Identify which cell holds the provided text, then report its [x, y] central coordinate. 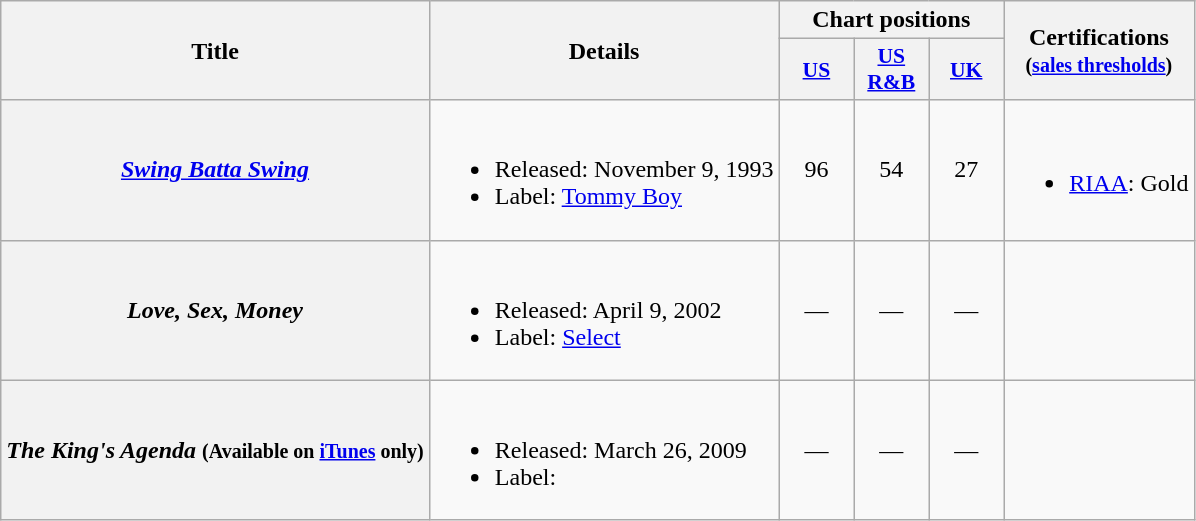
Title [216, 50]
Love, Sex, Money [216, 310]
54 [892, 170]
The King's Agenda (Available on iTunes only) [216, 450]
Details [604, 50]
Swing Batta Swing [216, 170]
Released: April 9, 2002Label: Select [604, 310]
Certifications(sales thresholds) [1099, 50]
96 [816, 170]
US [816, 70]
UK [966, 70]
27 [966, 170]
Released: March 26, 2009Label: [604, 450]
Chart positions [892, 20]
Released: November 9, 1993Label: Tommy Boy [604, 170]
USR&B [892, 70]
RIAA: Gold [1099, 170]
